Identify which cell holds the provided text, then report its [X, Y] central coordinate. 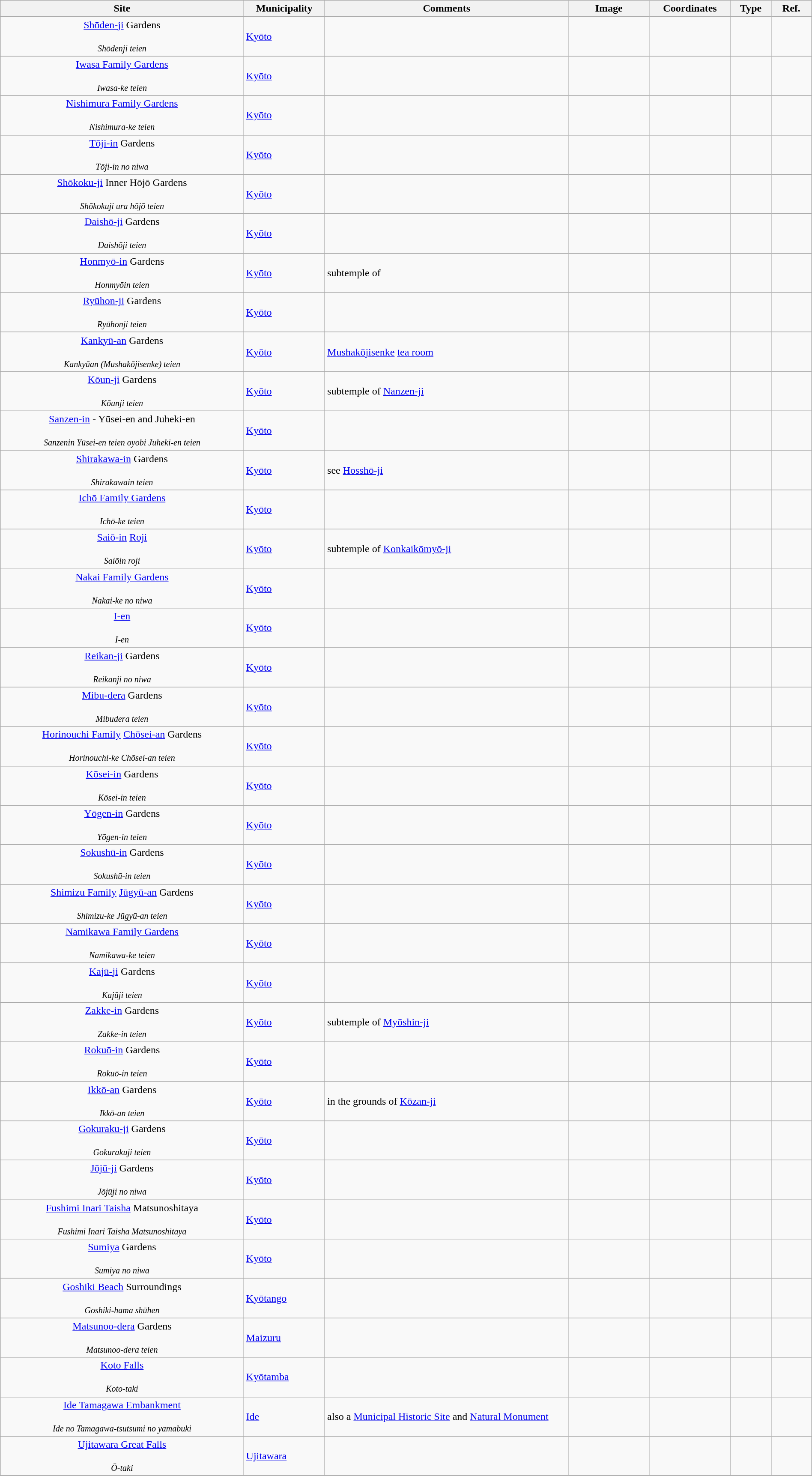
subtemple of Myōshin-ji [447, 1022]
Fushimi Inari Taisha MatsunoshitayaFushimi Inari Taisha Matsunoshitaya [122, 1219]
subtemple of Konkaikōmyō-ji [447, 549]
subtemple of [447, 273]
Sanzen-in - Yūsei-en and Juheki-enSanzenin Yūsei-en teien oyobi Juheki-en teien [122, 430]
in the grounds of Kōzan-ji [447, 1101]
Ujitawara [284, 1456]
Jōjū-ji GardensJōjūji no niwa [122, 1180]
Ichō Family GardensIchō-ke teien [122, 510]
Comments [447, 9]
Shimizu Family Jūgyū-an GardensShimizu-ke Jūgyū-an teien [122, 904]
Koto FallsKoto-taki [122, 1377]
I-enI-en [122, 628]
Tōji-in GardensTōji-in no niwa [122, 155]
Ide Tamagawa EmbankmentIde no Tamagawa-tsutsumi no yamabuki [122, 1416]
Site [122, 9]
Daishō-ji GardensDaishōji teien [122, 233]
also a Municipal Historic Site and Natural Monument [447, 1416]
Saiō-in RojiSaiōin roji [122, 549]
Ref. [791, 9]
Kōun-ji GardensKōunji teien [122, 391]
Reikan-ji GardensReikanji no niwa [122, 667]
Goshiki Beach SurroundingsGoshiki-hama shūhen [122, 1298]
Kyōtamba [284, 1377]
see Hosshō-ji [447, 470]
Nakai Family GardensNakai-ke no niwa [122, 589]
Iwasa Family GardensIwasa-ke teien [122, 76]
Image [609, 9]
Kajū-ji GardensKajūji teien [122, 983]
Sokushū-in GardensSokushū-in teien [122, 864]
Shirakawa-in GardensShirakawain teien [122, 470]
Municipality [284, 9]
Honmyō-in GardensHonmyōin teien [122, 273]
Zakke-in GardensZakke-in teien [122, 1022]
Ujitawara Great FallsŌ-taki [122, 1456]
Namikawa Family GardensNamikawa-ke teien [122, 943]
subtemple of Nanzen-ji [447, 391]
Kyōtango [284, 1298]
Horinouchi Family Chōsei-an GardensHorinouchi-ke Chōsei-an teien [122, 746]
Matsunoo-dera GardensMatsunoo-dera teien [122, 1338]
Shōkoku-ji Inner Hōjō GardensShōkokuji ura hōjō teien [122, 194]
Type [751, 9]
Mushakōjisenke tea room [447, 352]
Kōsei-in GardensKōsei-in teien [122, 786]
Shōden-ji GardensShōdenji teien [122, 36]
Coordinates [690, 9]
Rokuō-in GardensRokuō-in teien [122, 1061]
Kankyū-an GardensKankyūan (Mushakōjisenke) teien [122, 352]
Nishimura Family GardensNishimura-ke teien [122, 115]
Maizuru [284, 1338]
Yōgen-in GardensYōgen-in teien [122, 825]
Ikkō-an GardensIkkō-an teien [122, 1101]
Sumiya GardensSumiya no niwa [122, 1259]
Mibu-dera GardensMibudera teien [122, 707]
Ryūhon-ji GardensRyūhonji teien [122, 312]
Gokuraku-ji GardensGokurakuji teien [122, 1141]
Ide [284, 1416]
